Return [x, y] of the center of cell containing provided text 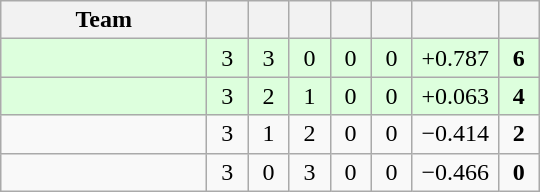
Team [104, 20]
4 [518, 96]
+0.787 [455, 58]
6 [518, 58]
+0.063 [455, 96]
−0.466 [455, 172]
−0.414 [455, 134]
